Output the (X, Y) coordinate of the center of the cell containing the given text.  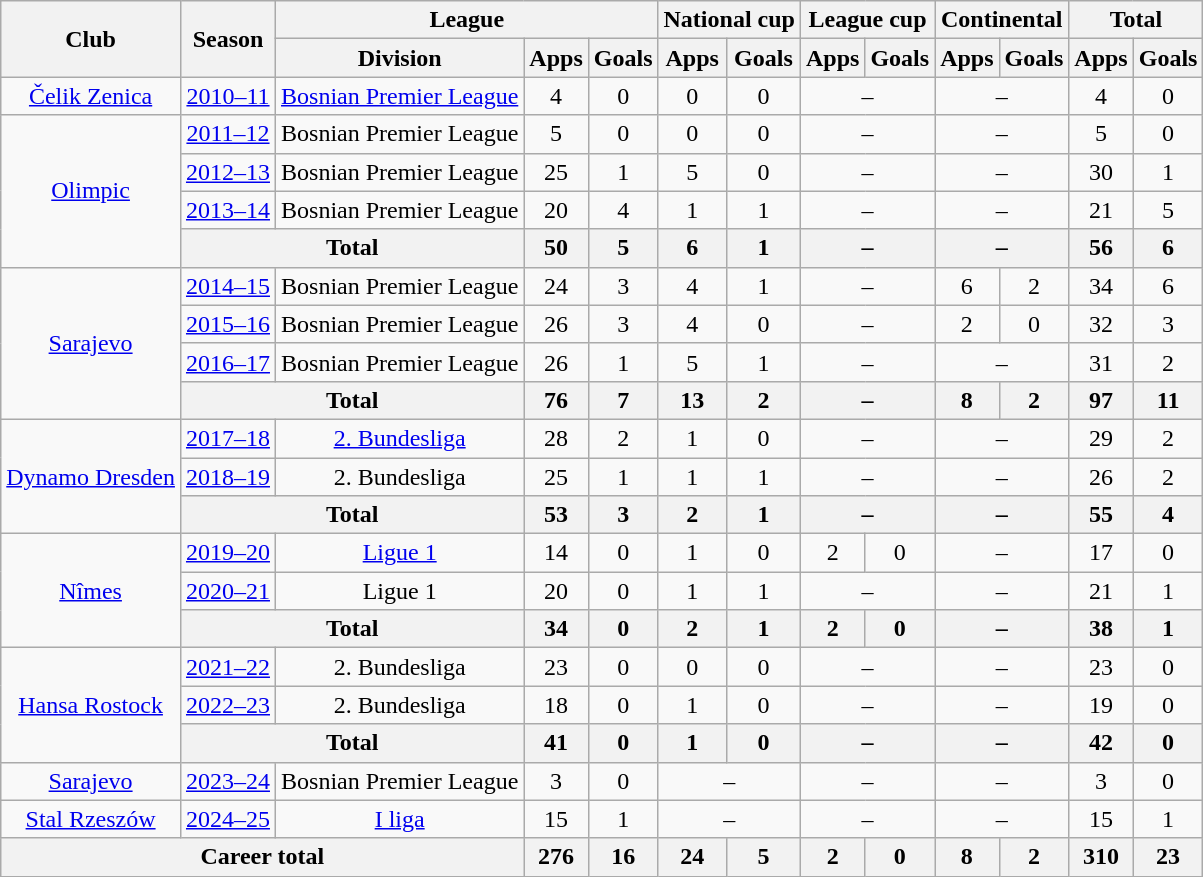
19 (1101, 705)
2019–20 (228, 553)
17 (1101, 553)
2021–22 (228, 667)
41 (556, 743)
National cup (729, 20)
League (467, 20)
Club (91, 39)
Season (228, 39)
13 (692, 400)
76 (556, 400)
Continental (1002, 20)
50 (556, 248)
2022–23 (228, 705)
7 (623, 400)
2017–18 (228, 438)
2012–13 (228, 172)
Nîmes (91, 591)
38 (1101, 629)
2020–21 (228, 591)
29 (1101, 438)
2023–24 (228, 781)
28 (556, 438)
Olimpic (91, 191)
2015–16 (228, 324)
14 (556, 553)
I liga (400, 819)
Stal Rzeszów (91, 819)
55 (1101, 515)
2011–12 (228, 134)
16 (623, 857)
2024–25 (228, 819)
Dynamo Dresden (91, 476)
2016–17 (228, 362)
2010–11 (228, 96)
56 (1101, 248)
42 (1101, 743)
31 (1101, 362)
32 (1101, 324)
League cup (867, 20)
53 (556, 515)
Hansa Rostock (91, 705)
Division (400, 58)
2014–15 (228, 286)
Čelik Zenica (91, 96)
30 (1101, 172)
276 (556, 857)
97 (1101, 400)
2013–14 (228, 210)
18 (556, 705)
Career total (262, 857)
11 (1168, 400)
2018–19 (228, 477)
310 (1101, 857)
